Provide the [X, Y] coordinate of the cell's center where the given text is located.  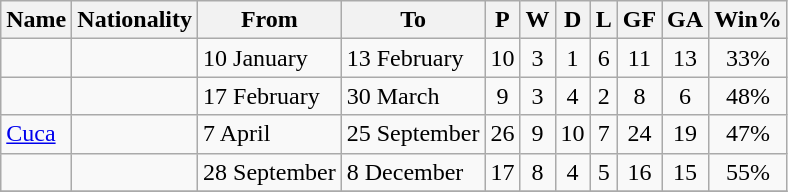
33% [748, 58]
D [572, 20]
7 April [270, 134]
47% [748, 134]
To [413, 20]
GA [686, 20]
Nationality [135, 20]
17 [502, 172]
L [604, 20]
19 [686, 134]
55% [748, 172]
Cuca [36, 134]
28 September [270, 172]
2 [604, 96]
GF [639, 20]
15 [686, 172]
1 [572, 58]
W [538, 20]
7 [604, 134]
17 February [270, 96]
P [502, 20]
25 September [413, 134]
Name [36, 20]
24 [639, 134]
5 [604, 172]
8 December [413, 172]
13 February [413, 58]
11 [639, 58]
48% [748, 96]
30 March [413, 96]
10 January [270, 58]
From [270, 20]
Win% [748, 20]
26 [502, 134]
16 [639, 172]
13 [686, 58]
